Determine the [x, y] coordinate at the center of the cell enclosing the given text.  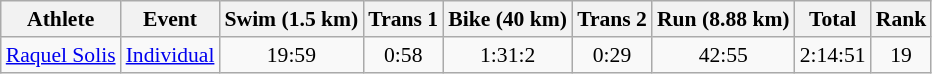
19:59 [291, 55]
19 [902, 55]
Individual [170, 55]
1:31:2 [508, 55]
Swim (1.5 km) [291, 19]
Rank [902, 19]
0:29 [612, 55]
42:55 [724, 55]
Raquel Solis [61, 55]
Total [833, 19]
Event [170, 19]
Trans 2 [612, 19]
2:14:51 [833, 55]
Trans 1 [403, 19]
Run (8.88 km) [724, 19]
0:58 [403, 55]
Athlete [61, 19]
Bike (40 km) [508, 19]
